Return the [x, y] coordinate for the center point of the cell that contains the specified text.  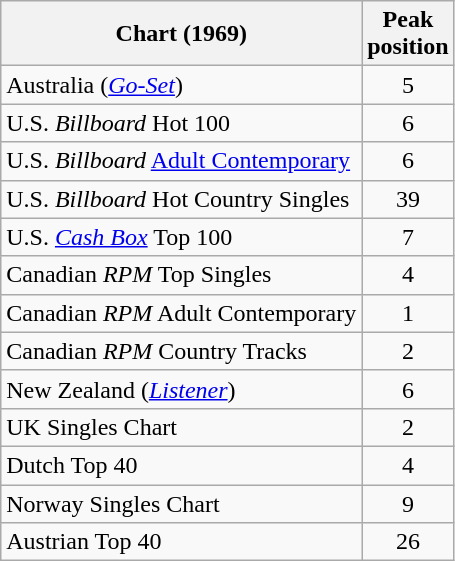
U.S. Billboard Hot Country Singles [182, 199]
9 [408, 503]
Chart (1969) [182, 34]
Dutch Top 40 [182, 465]
7 [408, 237]
26 [408, 542]
5 [408, 85]
Canadian RPM Country Tracks [182, 351]
U.S. Billboard Hot 100 [182, 123]
U.S. Billboard Adult Contemporary [182, 161]
New Zealand (Listener) [182, 389]
Austrian Top 40 [182, 542]
39 [408, 199]
Australia (Go-Set) [182, 85]
Canadian RPM Adult Contemporary [182, 313]
U.S. Cash Box Top 100 [182, 237]
UK Singles Chart [182, 427]
Canadian RPM Top Singles [182, 275]
Norway Singles Chart [182, 503]
1 [408, 313]
Peakposition [408, 34]
